Output the (x, y) coordinate of the center of the cell containing the given text.  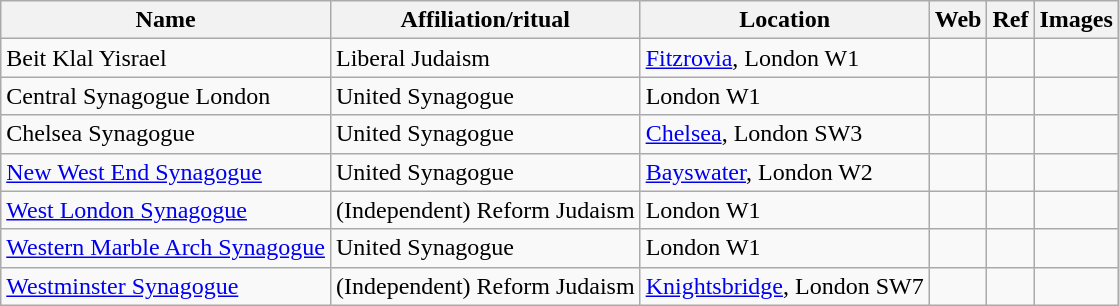
Liberal Judaism (485, 58)
West London Synagogue (166, 210)
Name (166, 20)
Location (784, 20)
Ref (1010, 20)
Westminster Synagogue (166, 286)
Central Synagogue London (166, 96)
Fitzrovia, London W1 (784, 58)
Chelsea, London SW3 (784, 134)
Knightsbridge, London SW7 (784, 286)
Bayswater, London W2 (784, 172)
Images (1076, 20)
New West End Synagogue (166, 172)
Affiliation/ritual (485, 20)
Beit Klal Yisrael (166, 58)
Western Marble Arch Synagogue (166, 248)
Web (958, 20)
Chelsea Synagogue (166, 134)
